Scan for the cell matching the given text and deliver its (x, y) coordinate at center. 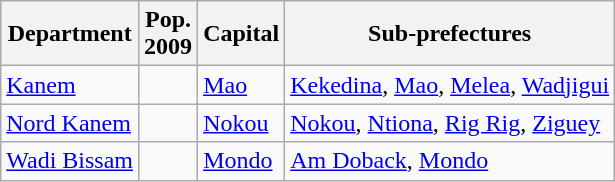
Department (70, 34)
Nokou, Ntiona, Rig Rig, Ziguey (450, 123)
Pop.2009 (168, 34)
Capital (242, 34)
Mao (242, 85)
Mondo (242, 161)
Kekedina, Mao, Melea, Wadjigui (450, 85)
Sub-prefectures (450, 34)
Kanem (70, 85)
Am Doback, Mondo (450, 161)
Wadi Bissam (70, 161)
Nord Kanem (70, 123)
Nokou (242, 123)
